Pinpoint the cell where the given text exists, returning its (x, y) midpoint coordinate. 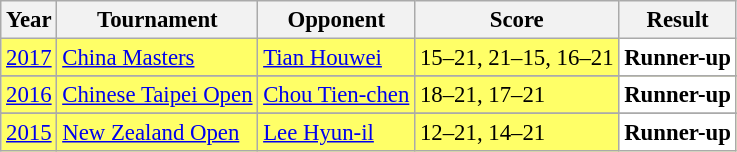
2017 (29, 58)
China Masters (158, 58)
Score (517, 20)
Lee Hyun-il (336, 133)
Tournament (158, 20)
15–21, 21–15, 16–21 (517, 58)
Tian Houwei (336, 58)
12–21, 14–21 (517, 133)
2015 (29, 133)
2016 (29, 95)
Chinese Taipei Open (158, 95)
18–21, 17–21 (517, 95)
New Zealand Open (158, 133)
Chou Tien-chen (336, 95)
Year (29, 20)
Opponent (336, 20)
Result (678, 20)
